Pinpoint the cell where the given text exists, returning its (x, y) midpoint coordinate. 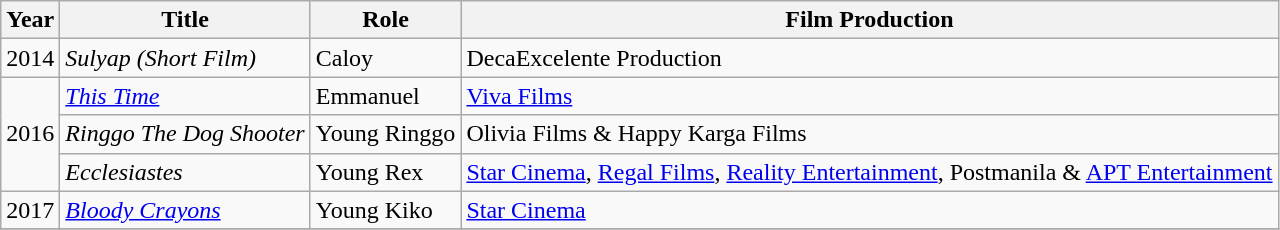
Viva Films (870, 96)
DecaExcelente Production (870, 58)
Emmanuel (386, 96)
Film Production (870, 20)
2014 (30, 58)
Bloody Crayons (185, 210)
Title (185, 20)
This Time (185, 96)
Young Rex (386, 172)
2017 (30, 210)
Young Ringgo (386, 134)
Year (30, 20)
Sulyap (Short Film) (185, 58)
2016 (30, 134)
Caloy (386, 58)
Role (386, 20)
Star Cinema (870, 210)
Ecclesiastes (185, 172)
Ringgo The Dog Shooter (185, 134)
Young Kiko (386, 210)
Olivia Films & Happy Karga Films (870, 134)
Star Cinema, Regal Films, Reality Entertainment, Postmanila & APT Entertainment (870, 172)
